Detect which cell encompasses the target text, then output its (x, y) center coordinate. 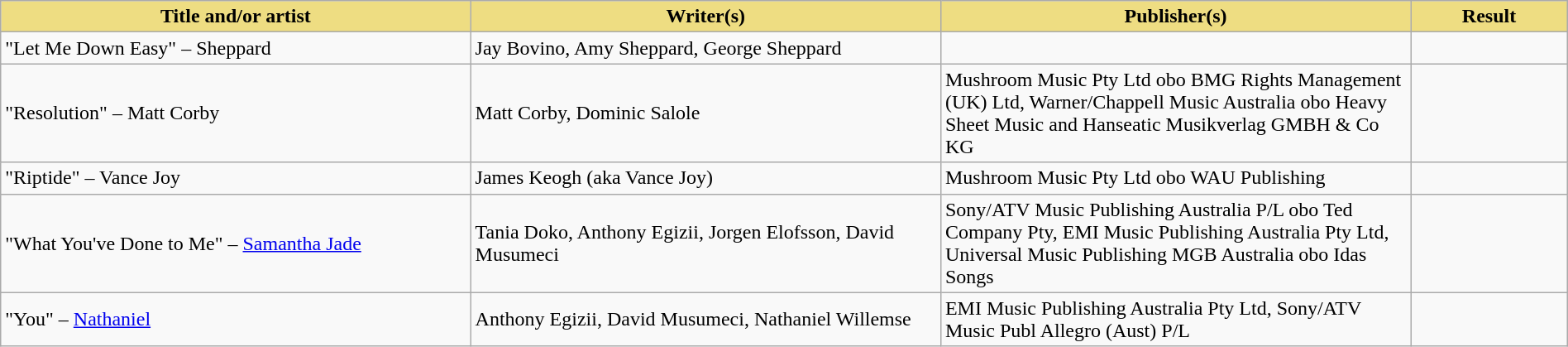
"Resolution" – Matt Corby (236, 113)
Matt Corby, Dominic Salole (705, 113)
Writer(s) (705, 17)
Result (1489, 17)
Jay Bovino, Amy Sheppard, George Sheppard (705, 48)
"Let Me Down Easy" – Sheppard (236, 48)
"What You've Done to Me" – Samantha Jade (236, 243)
Anthony Egizii, David Musumeci, Nathaniel Willemse (705, 320)
Publisher(s) (1175, 17)
EMI Music Publishing Australia Pty Ltd, Sony/ATV Music Publ Allegro (Aust) P/L (1175, 320)
"You" – Nathaniel (236, 320)
Tania Doko, Anthony Egizii, Jorgen Elofsson, David Musumeci (705, 243)
"Riptide" – Vance Joy (236, 178)
James Keogh (aka Vance Joy) (705, 178)
Mushroom Music Pty Ltd obo WAU Publishing (1175, 178)
Title and/or artist (236, 17)
